Search for the cell housing the specified text and yield its [X, Y] center coordinate. 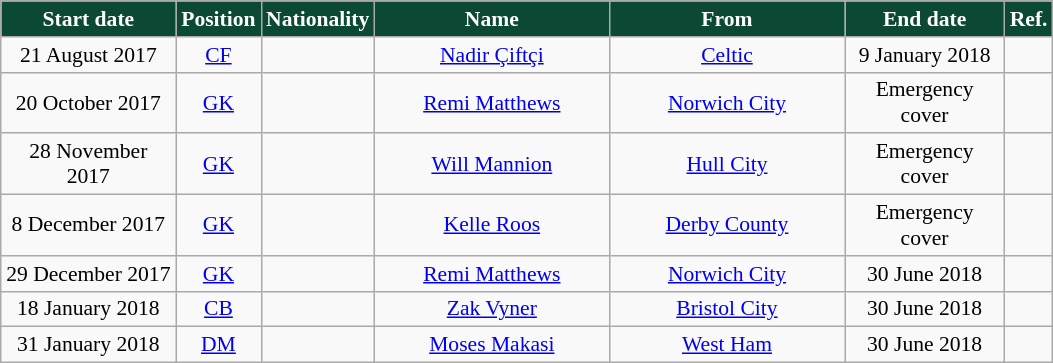
DM [218, 345]
Derby County [726, 226]
Kelle Roos [492, 226]
Name [492, 19]
Zak Vyner [492, 309]
Celtic [726, 55]
Moses Makasi [492, 345]
Bristol City [726, 309]
From [726, 19]
CF [218, 55]
Start date [88, 19]
West Ham [726, 345]
Nationality [318, 19]
20 October 2017 [88, 102]
29 December 2017 [88, 274]
Hull City [726, 164]
18 January 2018 [88, 309]
28 November 2017 [88, 164]
Will Mannion [492, 164]
Position [218, 19]
End date [925, 19]
21 August 2017 [88, 55]
31 January 2018 [88, 345]
9 January 2018 [925, 55]
CB [218, 309]
Nadir Çiftçi [492, 55]
8 December 2017 [88, 226]
Ref. [1029, 19]
